Scan for the cell matching the given text and deliver its [X, Y] coordinate at center. 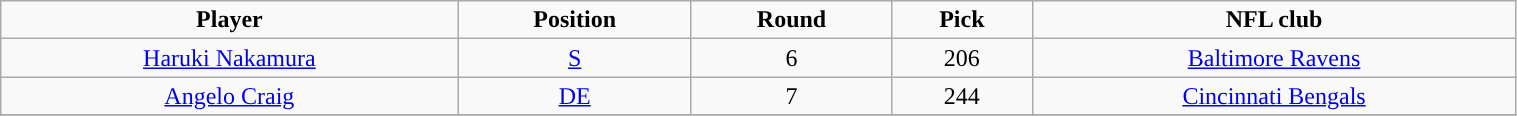
Player [230, 20]
Baltimore Ravens [1274, 58]
S [574, 58]
Angelo Craig [230, 96]
6 [791, 58]
DE [574, 96]
Haruki Nakamura [230, 58]
244 [962, 96]
7 [791, 96]
Position [574, 20]
Pick [962, 20]
NFL club [1274, 20]
206 [962, 58]
Cincinnati Bengals [1274, 96]
Round [791, 20]
